Extract the [X, Y] coordinate from the center of the cell holding the provided text.  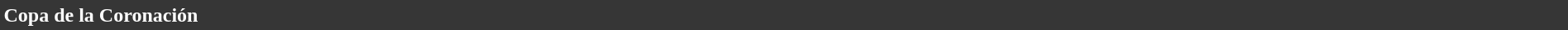
Copa de la Coronación [784, 15]
